Identify which cell holds the provided text, then report its [x, y] central coordinate. 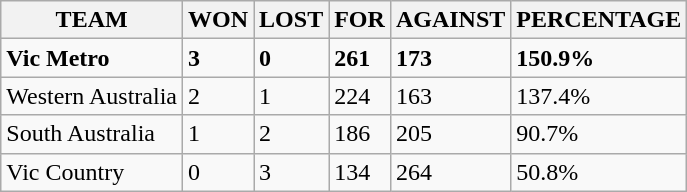
150.9% [599, 58]
205 [450, 134]
186 [360, 134]
PERCENTAGE [599, 20]
Western Australia [92, 96]
South Australia [92, 134]
261 [360, 58]
134 [360, 172]
90.7% [599, 134]
163 [450, 96]
AGAINST [450, 20]
264 [450, 172]
173 [450, 58]
Vic Metro [92, 58]
224 [360, 96]
LOST [292, 20]
WON [218, 20]
50.8% [599, 172]
Vic Country [92, 172]
137.4% [599, 96]
FOR [360, 20]
TEAM [92, 20]
